Scan for the cell matching the given text and deliver its [x, y] coordinate at center. 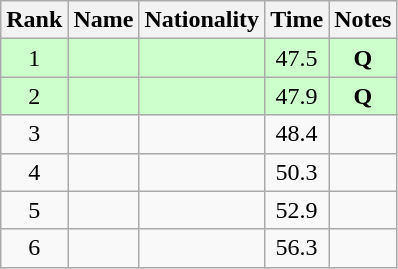
2 [34, 96]
52.9 [297, 210]
5 [34, 210]
4 [34, 172]
Nationality [202, 20]
Notes [363, 20]
3 [34, 134]
Name [104, 20]
47.5 [297, 58]
50.3 [297, 172]
6 [34, 248]
48.4 [297, 134]
Time [297, 20]
56.3 [297, 248]
47.9 [297, 96]
1 [34, 58]
Rank [34, 20]
